Return [x, y] of the center of cell containing provided text 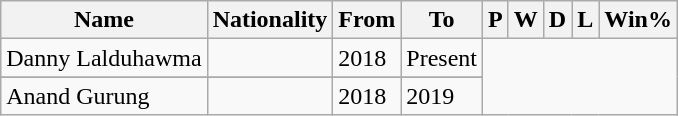
Nationality [270, 20]
Name [104, 20]
W [526, 20]
L [586, 20]
To [442, 20]
P [496, 20]
Anand Gurung [104, 96]
From [367, 20]
2019 [442, 96]
Danny Lalduhawma [104, 58]
Present [442, 58]
Win% [638, 20]
D [557, 20]
